Capture the cell that displays the provided text and extract its [x, y] central coordinate. 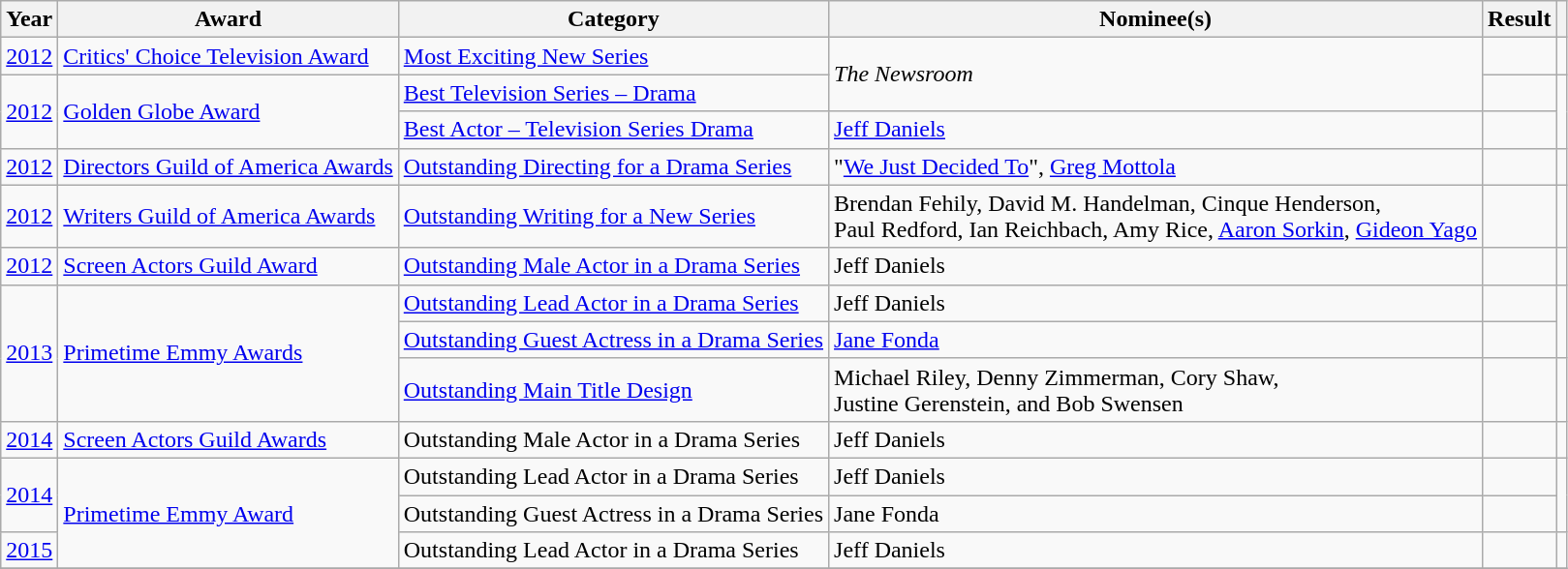
The Newsroom [1156, 75]
Brendan Fehily, David M. Handelman, Cinque Henderson, Paul Redford, Ian Reichbach, Amy Rice, Aaron Sorkin, Gideon Yago [1156, 217]
2015 [29, 551]
Nominee(s) [1156, 19]
Award [229, 19]
Primetime Emmy Award [229, 513]
Best Actor – Television Series Drama [613, 130]
Screen Actors Guild Awards [229, 439]
Year [29, 19]
Screen Actors Guild Award [229, 266]
Best Television Series – Drama [613, 93]
Primetime Emmy Awards [229, 352]
Critics' Choice Television Award [229, 56]
Outstanding Directing for a Drama Series [613, 166]
Outstanding Main Title Design [613, 389]
2013 [29, 352]
"We Just Decided To", Greg Mottola [1156, 166]
Result [1520, 19]
Golden Globe Award [229, 111]
Writers Guild of America Awards [229, 217]
Michael Riley, Denny Zimmerman, Cory Shaw, Justine Gerenstein, and Bob Swensen [1156, 389]
Category [613, 19]
Outstanding Writing for a New Series [613, 217]
Directors Guild of America Awards [229, 166]
Most Exciting New Series [613, 56]
